Identify which cell holds the provided text, then report its (x, y) central coordinate. 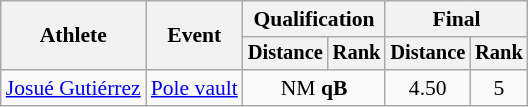
Event (194, 36)
Qualification (314, 19)
Athlete (74, 36)
5 (499, 88)
Josué Gutiérrez (74, 88)
NM qB (314, 88)
Final (456, 19)
4.50 (428, 88)
Pole vault (194, 88)
